Return (X, Y) of the center of cell containing provided text 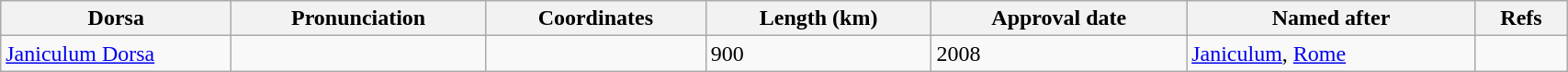
Pronunciation (358, 18)
Dorsa (116, 18)
Named after (1332, 18)
Coordinates (595, 18)
Janiculum Dorsa (116, 54)
900 (818, 54)
Length (km) (818, 18)
Janiculum, Rome (1332, 54)
Approval date (1059, 18)
2008 (1059, 54)
Refs (1521, 18)
